Return the (X, Y) coordinate for the center point of the cell that contains the specified text.  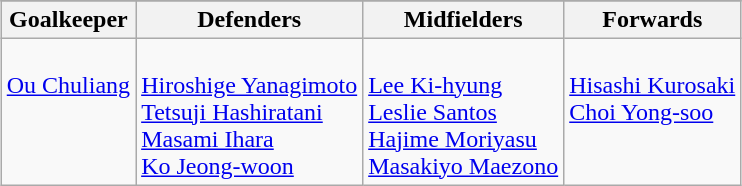
Goalkeeper (68, 20)
Ou Chuliang (68, 112)
Hiroshige Yanagimoto Tetsuji Hashiratani Masami Ihara Ko Jeong-woon (250, 112)
Defenders (250, 20)
Hisashi Kurosaki Choi Yong-soo (652, 112)
Lee Ki-hyung Leslie Santos Hajime Moriyasu Masakiyo Maezono (464, 112)
Midfielders (464, 20)
Forwards (652, 20)
